Provide the (X, Y) coordinate of the cell's center where the given text is located.  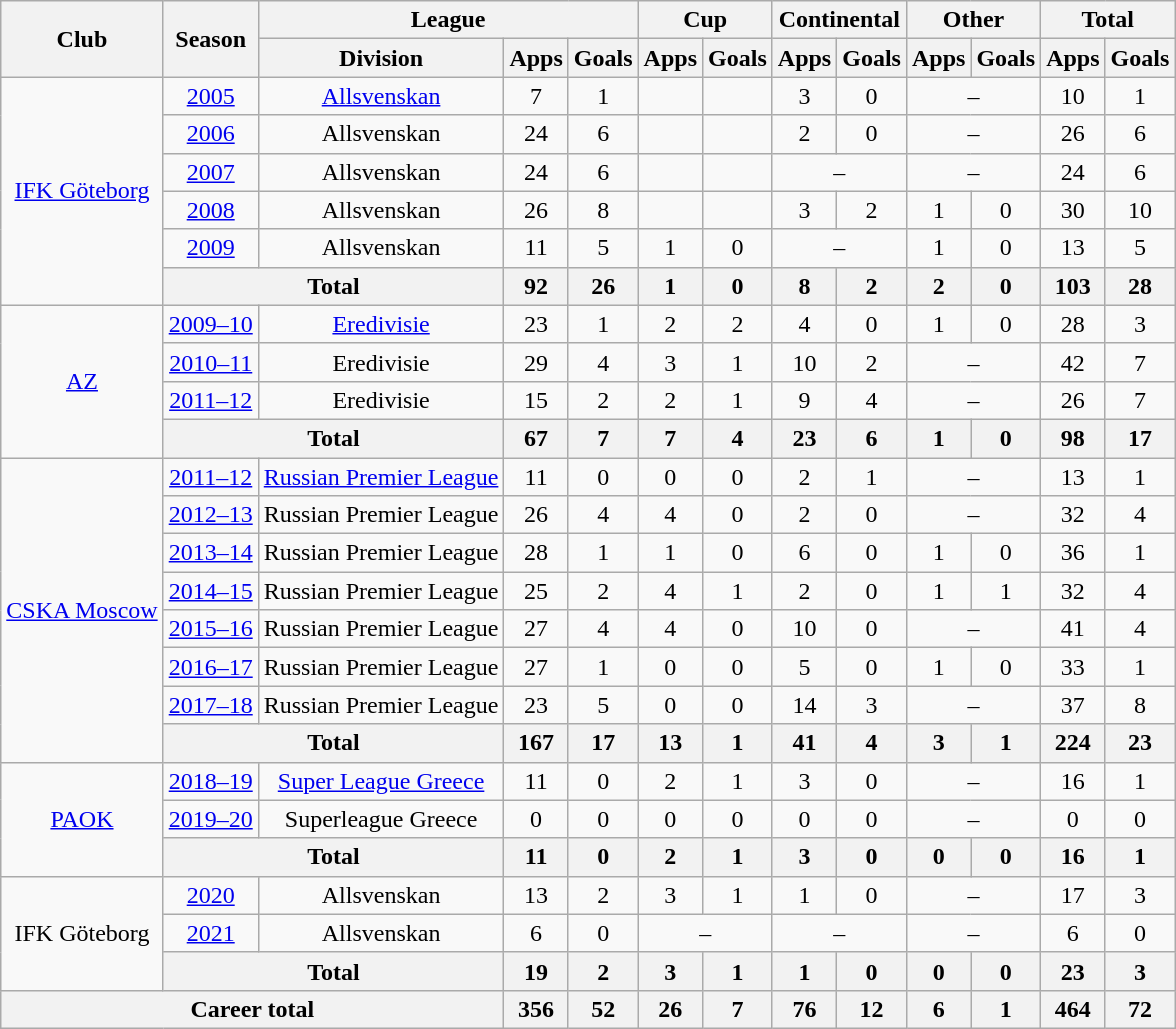
2008 (210, 210)
76 (804, 1009)
2010–11 (210, 362)
29 (536, 362)
2020 (210, 895)
2017–18 (210, 705)
Cup (705, 20)
League (448, 20)
19 (536, 971)
Club (82, 39)
Super League Greece (381, 781)
167 (536, 743)
AZ (82, 381)
2006 (210, 134)
25 (536, 591)
2016–17 (210, 667)
Division (381, 58)
33 (1073, 667)
Career total (252, 1009)
12 (872, 1009)
67 (536, 438)
52 (603, 1009)
464 (1073, 1009)
2005 (210, 96)
92 (536, 286)
Other (973, 20)
PAOK (82, 819)
2014–15 (210, 591)
Superleague Greece (381, 819)
224 (1073, 743)
9 (804, 400)
2013–14 (210, 553)
15 (536, 400)
CSKA Moscow (82, 610)
2021 (210, 933)
14 (804, 705)
2018–19 (210, 781)
Season (210, 39)
2015–16 (210, 629)
2012–13 (210, 515)
98 (1073, 438)
36 (1073, 553)
30 (1073, 210)
356 (536, 1009)
103 (1073, 286)
Continental (839, 20)
2007 (210, 172)
2009–10 (210, 324)
2019–20 (210, 819)
2009 (210, 248)
37 (1073, 705)
42 (1073, 362)
72 (1140, 1009)
